Detect which cell encompasses the target text, then output its (x, y) center coordinate. 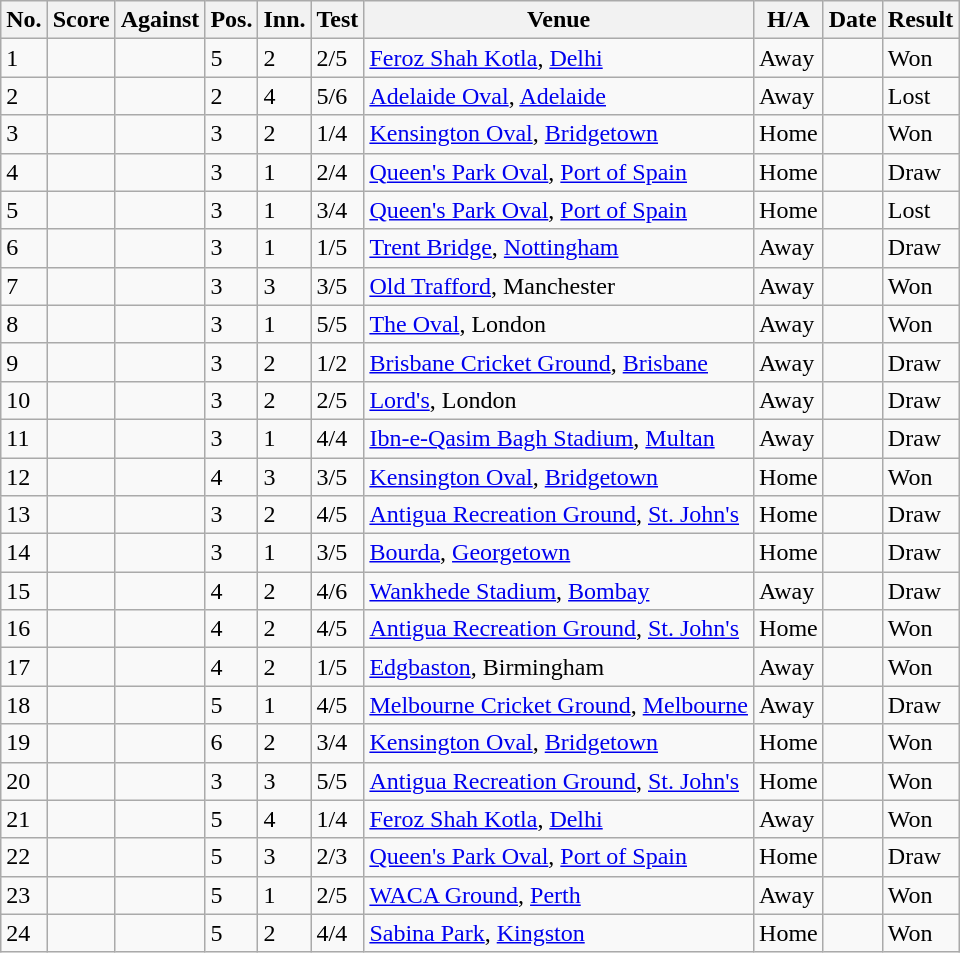
H/A (789, 20)
Lord's, London (559, 400)
Pos. (232, 20)
9 (24, 362)
22 (24, 857)
24 (24, 933)
10 (24, 400)
Ibn-e-Qasim Bagh Stadium, Multan (559, 438)
13 (24, 515)
Wankhede Stadium, Bombay (559, 591)
Bourda, Georgetown (559, 553)
18 (24, 705)
17 (24, 667)
11 (24, 438)
Score (81, 20)
Against (160, 20)
Inn. (284, 20)
No. (24, 20)
20 (24, 781)
23 (24, 895)
12 (24, 477)
5/6 (338, 96)
Venue (559, 20)
4/6 (338, 591)
Date (852, 20)
2/4 (338, 172)
8 (24, 324)
Test (338, 20)
WACA Ground, Perth (559, 895)
21 (24, 819)
The Oval, London (559, 324)
Trent Bridge, Nottingham (559, 248)
Edgbaston, Birmingham (559, 667)
Brisbane Cricket Ground, Brisbane (559, 362)
Result (920, 20)
15 (24, 591)
2/3 (338, 857)
1/2 (338, 362)
16 (24, 629)
Sabina Park, Kingston (559, 933)
19 (24, 743)
Old Trafford, Manchester (559, 286)
7 (24, 286)
Adelaide Oval, Adelaide (559, 96)
14 (24, 553)
Melbourne Cricket Ground, Melbourne (559, 705)
